Detect which cell encompasses the target text, then output its [x, y] center coordinate. 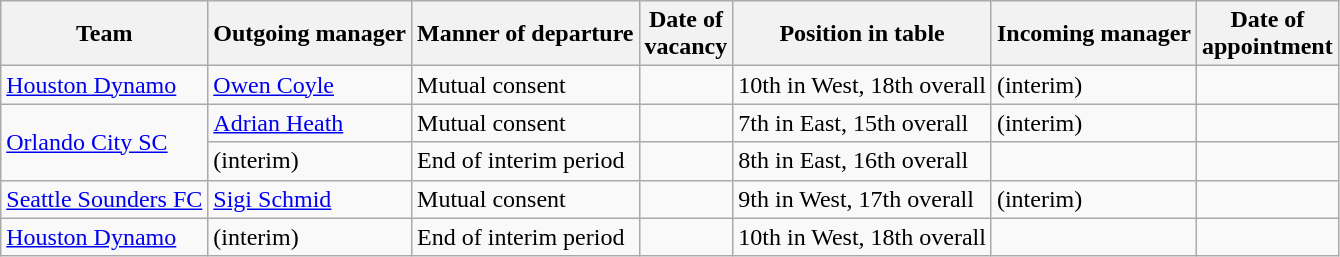
Team [104, 34]
Date of appointment [1267, 34]
Outgoing manager [310, 34]
Seattle Sounders FC [104, 199]
Sigi Schmid [310, 199]
Incoming manager [1094, 34]
7th in East, 15th overall [862, 123]
Position in table [862, 34]
Owen Coyle [310, 85]
8th in East, 16th overall [862, 161]
Manner of departure [526, 34]
Adrian Heath [310, 123]
Date of vacancy [686, 34]
9th in West, 17th overall [862, 199]
Orlando City SC [104, 142]
